Detect which cell encompasses the target text, then output its (x, y) center coordinate. 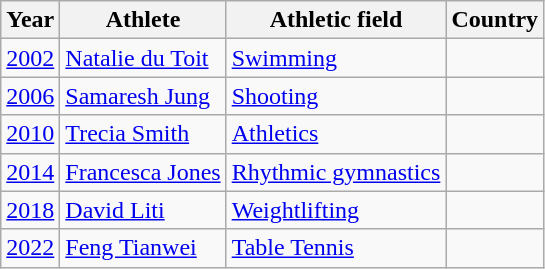
Feng Tianwei (143, 248)
Year (30, 20)
Trecia Smith (143, 134)
Athlete (143, 20)
Samaresh Jung (143, 96)
Rhythmic gymnastics (336, 172)
2018 (30, 210)
2014 (30, 172)
Athletic field (336, 20)
Athletics (336, 134)
Table Tennis (336, 248)
Shooting (336, 96)
2010 (30, 134)
Francesca Jones (143, 172)
Swimming (336, 58)
David Liti (143, 210)
Weightlifting (336, 210)
2002 (30, 58)
2022 (30, 248)
Natalie du Toit (143, 58)
2006 (30, 96)
Country (495, 20)
